Locate the cell with the specified text and output its (X, Y) center coordinate. 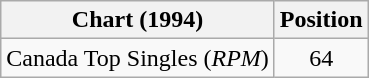
Chart (1994) (138, 20)
Position (321, 20)
64 (321, 58)
Canada Top Singles (RPM) (138, 58)
